Output the [X, Y] coordinate of the center of the cell containing the given text.  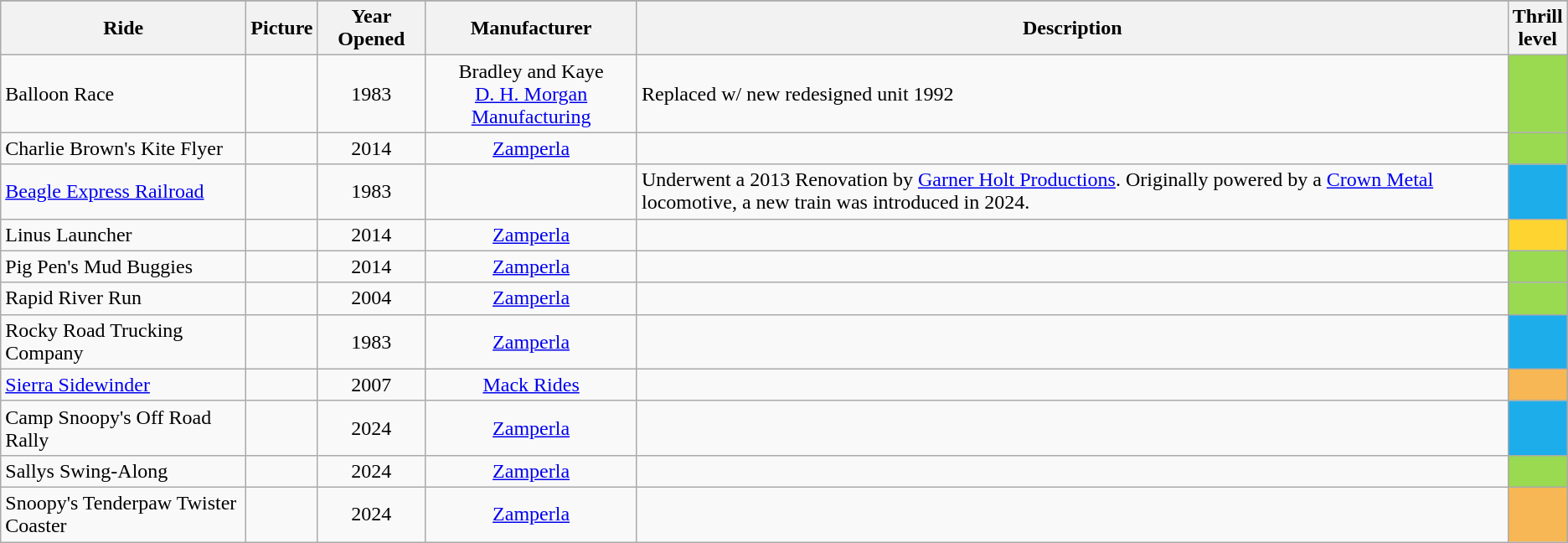
Beagle Express Railroad [124, 191]
Bradley and KayeD. H. Morgan Manufacturing [531, 94]
2007 [372, 385]
Sallys Swing-Along [124, 471]
Rocky Road Trucking Company [124, 342]
Sierra Sidewinder [124, 385]
Snoopy's Tenderpaw Twister Coaster [124, 515]
Year Opened [372, 28]
Description [1072, 28]
Picture [281, 28]
Balloon Race [124, 94]
Ride [124, 28]
Charlie Brown's Kite Flyer [124, 148]
2004 [372, 298]
Thrill level [1538, 28]
Pig Pen's Mud Buggies [124, 266]
Linus Launcher [124, 235]
Manufacturer [531, 28]
Rapid River Run [124, 298]
Camp Snoopy's Off Road Rally [124, 427]
Replaced w/ new redesigned unit 1992 [1072, 94]
Underwent a 2013 Renovation by Garner Holt Productions. Originally powered by a Crown Metal locomotive, a new train was introduced in 2024. [1072, 191]
Mack Rides [531, 385]
